Detect which cell encompasses the target text, then output its [x, y] center coordinate. 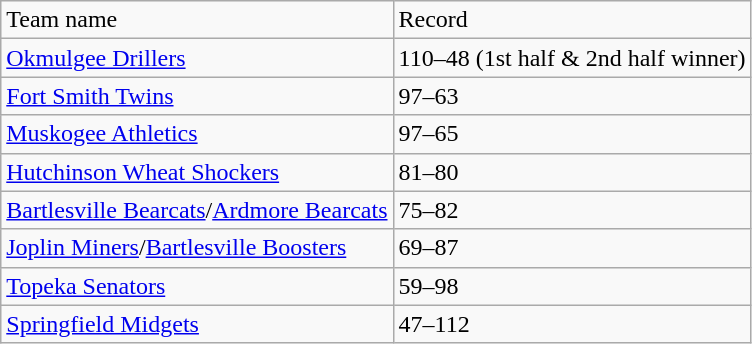
69–87 [572, 248]
Muskogee Athletics [197, 134]
97–65 [572, 134]
Springfield Midgets [197, 324]
Topeka Senators [197, 286]
Okmulgee Drillers [197, 58]
Joplin Miners/Bartlesville Boosters [197, 248]
97–63 [572, 96]
47–112 [572, 324]
Record [572, 20]
75–82 [572, 210]
81–80 [572, 172]
Fort Smith Twins [197, 96]
Bartlesville Bearcats/Ardmore Bearcats [197, 210]
110–48 (1st half & 2nd half winner) [572, 58]
Hutchinson Wheat Shockers [197, 172]
Team name [197, 20]
59–98 [572, 286]
